Scan for the cell matching the given text and deliver its (x, y) coordinate at center. 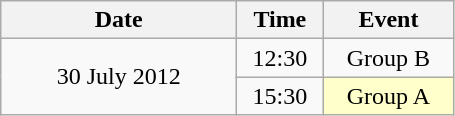
30 July 2012 (119, 77)
Date (119, 20)
Event (388, 20)
Time (280, 20)
15:30 (280, 96)
Group B (388, 58)
Group A (388, 96)
12:30 (280, 58)
